Pinpoint the cell where the given text exists, returning its (x, y) midpoint coordinate. 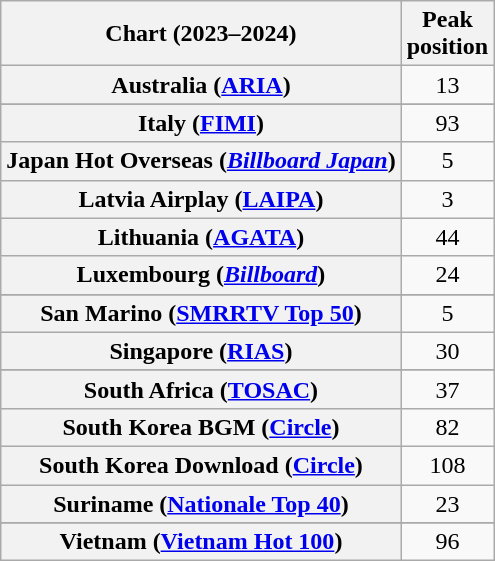
South Africa (TOSAC) (201, 389)
Chart (2023–2024) (201, 34)
93 (447, 123)
Suriname (Nationale Top 40) (201, 503)
23 (447, 503)
108 (447, 465)
South Korea BGM (Circle) (201, 427)
Luxembourg (Billboard) (201, 275)
3 (447, 199)
44 (447, 237)
Japan Hot Overseas (Billboard Japan) (201, 161)
Singapore (RIAS) (201, 351)
13 (447, 85)
South Korea Download (Circle) (201, 465)
Vietnam (Vietnam Hot 100) (201, 542)
Lithuania (AGATA) (201, 237)
24 (447, 275)
Latvia Airplay (LAIPA) (201, 199)
San Marino (SMRRTV Top 50) (201, 313)
82 (447, 427)
Australia (ARIA) (201, 85)
96 (447, 542)
37 (447, 389)
Peakposition (447, 34)
30 (447, 351)
Italy (FIMI) (201, 123)
